Extract the [X, Y] coordinate from the center of the cell holding the provided text.  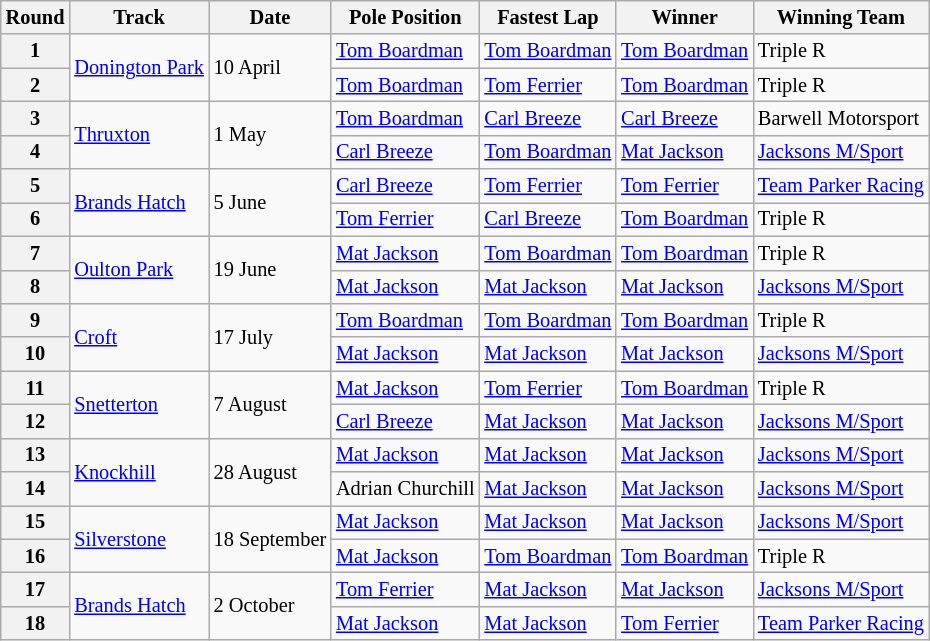
2 [36, 85]
Knockhill [138, 472]
18 [36, 623]
5 June [270, 202]
17 [36, 589]
10 April [270, 68]
Round [36, 17]
12 [36, 421]
28 August [270, 472]
Winner [684, 17]
Fastest Lap [548, 17]
18 September [270, 538]
Donington Park [138, 68]
Barwell Motorsport [841, 118]
Croft [138, 336]
Snetterton [138, 404]
Adrian Churchill [405, 489]
1 [36, 51]
Winning Team [841, 17]
Track [138, 17]
5 [36, 186]
9 [36, 320]
Pole Position [405, 17]
19 June [270, 270]
10 [36, 354]
14 [36, 489]
4 [36, 152]
17 July [270, 336]
16 [36, 556]
3 [36, 118]
2 October [270, 606]
7 [36, 253]
Date [270, 17]
1 May [270, 134]
7 August [270, 404]
15 [36, 522]
Oulton Park [138, 270]
6 [36, 219]
13 [36, 455]
8 [36, 287]
11 [36, 388]
Silverstone [138, 538]
Thruxton [138, 134]
